From the cell containing the given text, extract its center point as [x, y] coordinate. 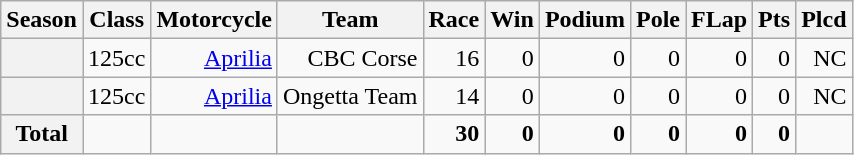
Team [350, 20]
Motorcycle [214, 20]
Ongetta Team [350, 96]
14 [454, 96]
30 [454, 134]
Pts [774, 20]
Plcd [824, 20]
CBC Corse [350, 58]
Win [512, 20]
Total [42, 134]
Pole [658, 20]
Season [42, 20]
Class [116, 20]
FLap [720, 20]
Race [454, 20]
16 [454, 58]
Podium [584, 20]
